Identify which cell holds the provided text, then report its [x, y] central coordinate. 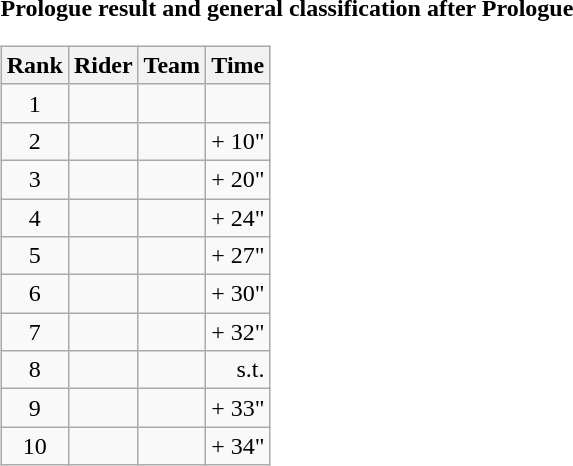
+ 32" [238, 332]
+ 24" [238, 217]
+ 27" [238, 256]
3 [34, 179]
+ 20" [238, 179]
+ 30" [238, 294]
+ 34" [238, 446]
4 [34, 217]
Rider [103, 65]
10 [34, 446]
7 [34, 332]
8 [34, 370]
Time [238, 65]
1 [34, 103]
Team [172, 65]
5 [34, 256]
Rank [34, 65]
6 [34, 294]
2 [34, 141]
+ 33" [238, 408]
+ 10" [238, 141]
9 [34, 408]
s.t. [238, 370]
